Provide the (X, Y) coordinate of the cell's center where the given text is located.  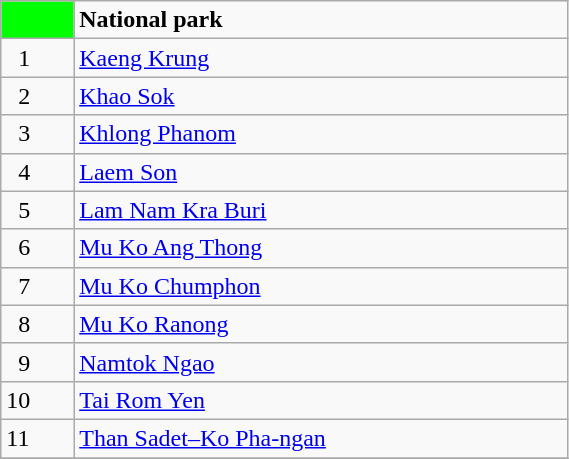
Than Sadet–Ko Pha-ngan (321, 438)
7 (38, 286)
Mu Ko Chumphon (321, 286)
9 (38, 362)
8 (38, 324)
Namtok Ngao (321, 362)
4 (38, 172)
1 (38, 58)
Mu Ko Ang Thong (321, 248)
Kaeng Krung (321, 58)
3 (38, 134)
2 (38, 96)
Mu Ko Ranong (321, 324)
Tai Rom Yen (321, 400)
Khlong Phanom (321, 134)
National park (321, 20)
Lam Nam Kra Buri (321, 210)
6 (38, 248)
Khao Sok (321, 96)
Laem Son (321, 172)
10 (38, 400)
5 (38, 210)
11 (38, 438)
